Extract the [x, y] coordinate from the center of the cell holding the provided text.  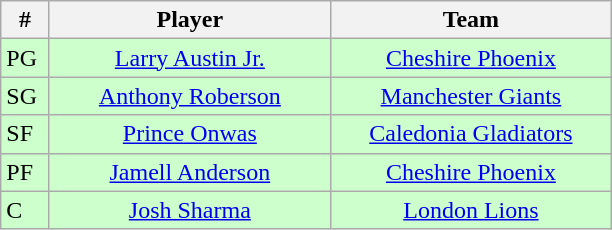
Caledonia Gladiators [470, 134]
Prince Onwas [190, 134]
Josh Sharma [190, 210]
Anthony Roberson [190, 96]
Jamell Anderson [190, 172]
C [26, 210]
SG [26, 96]
Manchester Giants [470, 96]
Team [470, 20]
Larry Austin Jr. [190, 58]
# [26, 20]
Player [190, 20]
SF [26, 134]
PG [26, 58]
London Lions [470, 210]
PF [26, 172]
